Detect which cell encompasses the target text, then output its (X, Y) center coordinate. 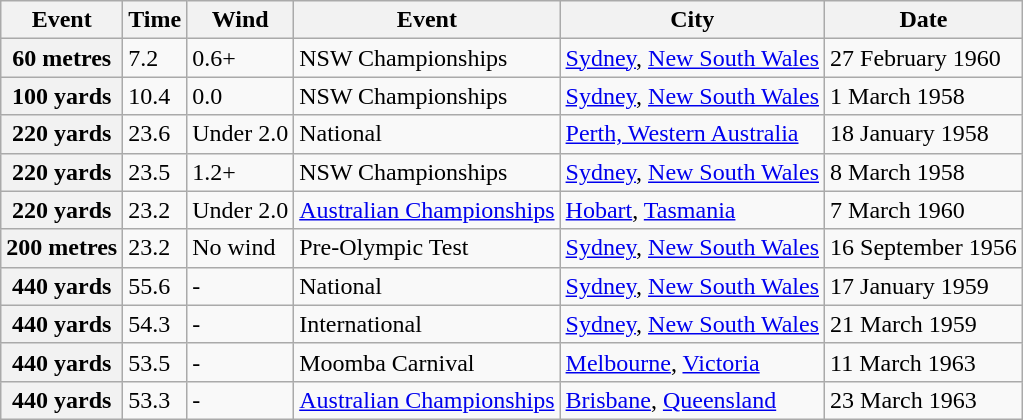
Date (924, 20)
Brisbane, Queensland (692, 400)
No wind (240, 248)
200 metres (62, 248)
Wind (240, 20)
53.3 (155, 400)
18 January 1958 (924, 134)
55.6 (155, 286)
23.6 (155, 134)
Pre-Olympic Test (427, 248)
21 March 1959 (924, 324)
Melbourne, Victoria (692, 362)
International (427, 324)
23 March 1963 (924, 400)
27 February 1960 (924, 58)
100 yards (62, 96)
Hobart, Tasmania (692, 210)
1 March 1958 (924, 96)
11 March 1963 (924, 362)
Perth, Western Australia (692, 134)
Moomba Carnival (427, 362)
0.0 (240, 96)
54.3 (155, 324)
0.6+ (240, 58)
60 metres (62, 58)
1.2+ (240, 172)
7.2 (155, 58)
23.5 (155, 172)
City (692, 20)
Time (155, 20)
17 January 1959 (924, 286)
7 March 1960 (924, 210)
16 September 1956 (924, 248)
53.5 (155, 362)
10.4 (155, 96)
8 March 1958 (924, 172)
